Extract the (X, Y) coordinate from the center of the cell holding the provided text.  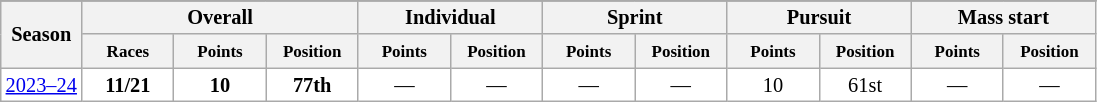
61st (865, 85)
Races (128, 51)
2023–24 (42, 85)
Individual (450, 17)
Overall (220, 17)
Mass start (1003, 17)
11/21 (128, 85)
Sprint (635, 17)
77th (312, 85)
Pursuit (819, 17)
Season (42, 34)
